Detect which cell encompasses the target text, then output its [X, Y] center coordinate. 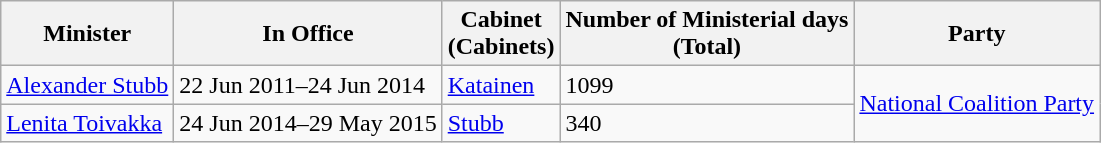
340 [707, 123]
22 Jun 2011–24 Jun 2014 [308, 85]
Lenita Toivakka [88, 123]
In Office [308, 34]
Alexander Stubb [88, 85]
Katainen [501, 85]
Number of Ministerial days (Total) [707, 34]
Minister [88, 34]
National Coalition Party [977, 104]
24 Jun 2014–29 May 2015 [308, 123]
Cabinet(Cabinets) [501, 34]
Party [977, 34]
1099 [707, 85]
Stubb [501, 123]
